Locate the cell with the specified text and output its (x, y) center coordinate. 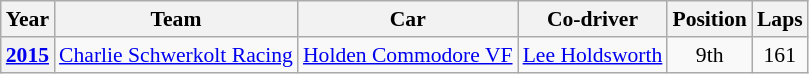
Car (408, 19)
Lee Holdsworth (593, 55)
Team (176, 19)
Year (28, 19)
Holden Commodore VF (408, 55)
Position (709, 19)
2015 (28, 55)
9th (709, 55)
Laps (780, 19)
161 (780, 55)
Charlie Schwerkolt Racing (176, 55)
Co-driver (593, 19)
